Pinpoint the cell where the given text exists, returning its (X, Y) midpoint coordinate. 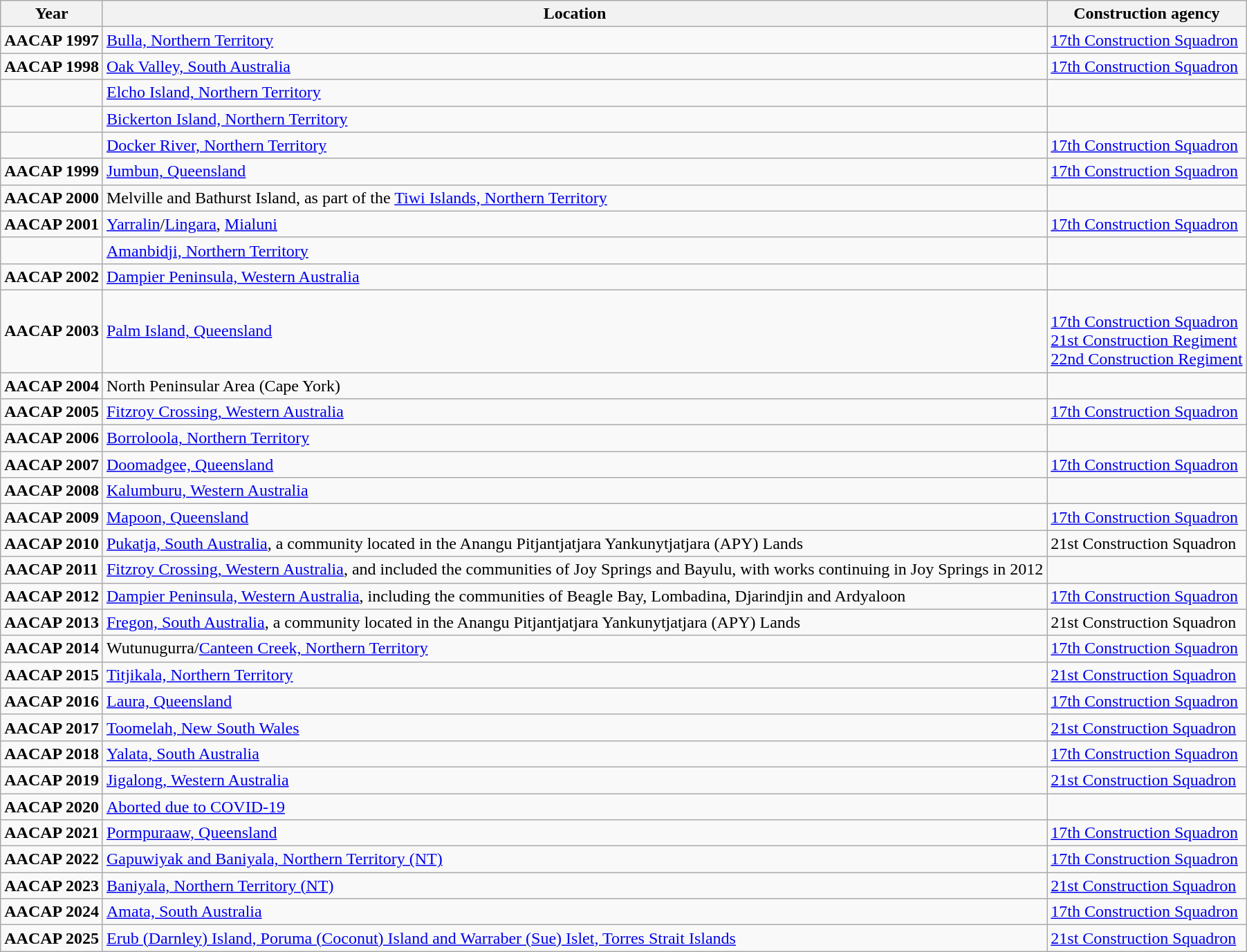
Borroloola, Northern Territory (574, 438)
AACAP 1997 (52, 40)
AACAP 2007 (52, 465)
AACAP 1999 (52, 171)
Gapuwiyak and Baniyala, Northern Territory (NT) (574, 859)
AACAP 2018 (52, 754)
AACAP 2023 (52, 886)
AACAP 2013 (52, 622)
Aborted due to COVID-19 (574, 807)
Erub (Darnley) Island, Poruma (Coconut) Island and Warraber (Sue) Islet, Torres Strait Islands (574, 938)
AACAP 2021 (52, 833)
Kalumburu, Western Australia (574, 491)
Docker River, Northern Territory (574, 145)
AACAP 2015 (52, 675)
North Peninsular Area (Cape York) (574, 385)
AACAP 2010 (52, 543)
Fregon, South Australia, a community located in the Anangu Pitjantjatjara Yankunytjatjara (APY) Lands (574, 622)
Melville and Bathurst Island, as part of the Tiwi Islands, Northern Territory (574, 198)
Construction agency (1147, 14)
17th Construction Squadron21st Construction Regiment22nd Construction Regiment (1147, 330)
Dampier Peninsula, Western Australia (574, 277)
Jumbun, Queensland (574, 171)
Fitzroy Crossing, Western Australia, and included the communities of Joy Springs and Bayulu, with works continuing in Joy Springs in 2012 (574, 570)
Yalata, South Australia (574, 754)
AACAP 2019 (52, 780)
Pormpuraaw, Queensland (574, 833)
Toomelah, New South Wales (574, 727)
AACAP 2016 (52, 701)
AACAP 2003 (52, 330)
AACAP 1998 (52, 66)
Fitzroy Crossing, Western Australia (574, 412)
AACAP 2022 (52, 859)
Bulla, Northern Territory (574, 40)
AACAP 2004 (52, 385)
AACAP 2006 (52, 438)
Palm Island, Queensland (574, 330)
Pukatja, South Australia, a community located in the Anangu Pitjantjatjara Yankunytjatjara (APY) Lands (574, 543)
AACAP 2012 (52, 596)
AACAP 2017 (52, 727)
Dampier Peninsula, Western Australia, including the communities of Beagle Bay, Lombadina, Djarindjin and Ardyaloon (574, 596)
AACAP 2001 (52, 224)
Mapoon, Queensland (574, 517)
Oak Valley, South Australia (574, 66)
AACAP 2005 (52, 412)
Amata, South Australia (574, 912)
Doomadgee, Queensland (574, 465)
Year (52, 14)
Titjikala, Northern Territory (574, 675)
AACAP 2011 (52, 570)
AACAP 2014 (52, 648)
Wutunugurra/Canteen Creek, Northern Territory (574, 648)
Bickerton Island, Northern Territory (574, 119)
AACAP 2000 (52, 198)
Baniyala, Northern Territory (NT) (574, 886)
Laura, Queensland (574, 701)
Jigalong, Western Australia (574, 780)
AACAP 2024 (52, 912)
AACAP 2025 (52, 938)
AACAP 2008 (52, 491)
Yarralin/Lingara, Mialuni (574, 224)
Location (574, 14)
Elcho Island, Northern Territory (574, 93)
Amanbidji, Northern Territory (574, 250)
AACAP 2009 (52, 517)
AACAP 2002 (52, 277)
AACAP 2020 (52, 807)
